For the text-containing cell, return its midpoint in (x, y) coordinate format. 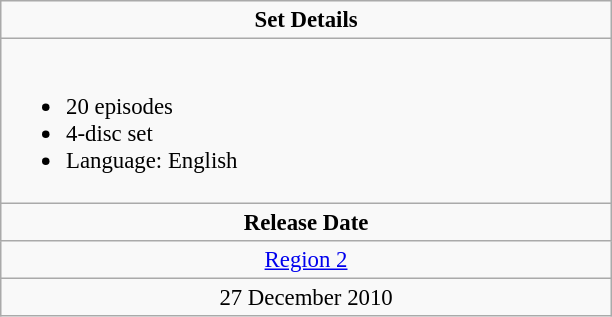
Set Details (306, 20)
Region 2 (306, 259)
Release Date (306, 222)
27 December 2010 (306, 297)
20 episodes4-disc setLanguage: English (306, 121)
